Output the [X, Y] coordinate of the center of the cell containing the given text.  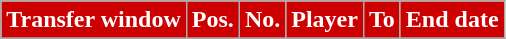
No. [262, 20]
Player [325, 20]
Pos. [212, 20]
End date [452, 20]
Transfer window [94, 20]
To [382, 20]
